Find where the given text appears and provide that cell's center as (x, y) coordinate. 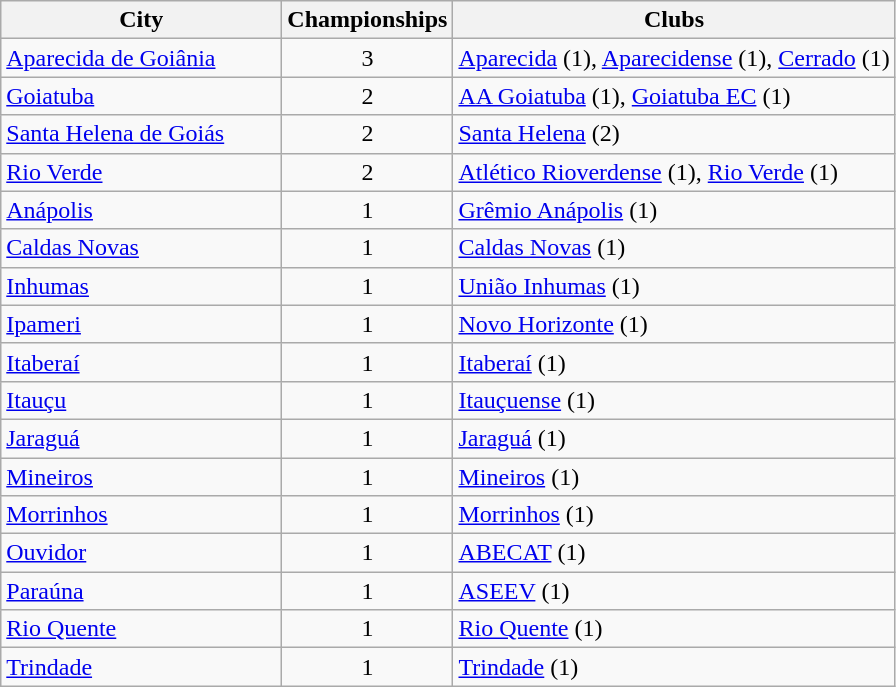
Caldas Novas (1) (674, 248)
Santa Helena (2) (674, 134)
Morrinhos (1) (674, 515)
Itauçu (142, 400)
Trindade (1) (674, 667)
Rio Quente (142, 629)
Itaberaí (142, 362)
Paraúna (142, 591)
Aparecida (1), Aparecidense (1), Cerrado (1) (674, 58)
Anápolis (142, 210)
ASEEV (1) (674, 591)
Atlético Rioverdense (1), Rio Verde (1) (674, 172)
Jaraguá (1) (674, 438)
Goiatuba (142, 96)
Championships (368, 20)
Ipameri (142, 324)
Grêmio Anápolis (1) (674, 210)
Itauçuense (1) (674, 400)
Aparecida de Goiânia (142, 58)
3 (368, 58)
Jaraguá (142, 438)
Ouvidor (142, 553)
Caldas Novas (142, 248)
City (142, 20)
União Inhumas (1) (674, 286)
Mineiros (1) (674, 477)
Morrinhos (142, 515)
Clubs (674, 20)
Novo Horizonte (1) (674, 324)
Trindade (142, 667)
Mineiros (142, 477)
Rio Verde (142, 172)
ABECAT (1) (674, 553)
Santa Helena de Goiás (142, 134)
AA Goiatuba (1), Goiatuba EC (1) (674, 96)
Rio Quente (1) (674, 629)
Itaberaí (1) (674, 362)
Inhumas (142, 286)
